Return (x, y) of the center of cell containing provided text 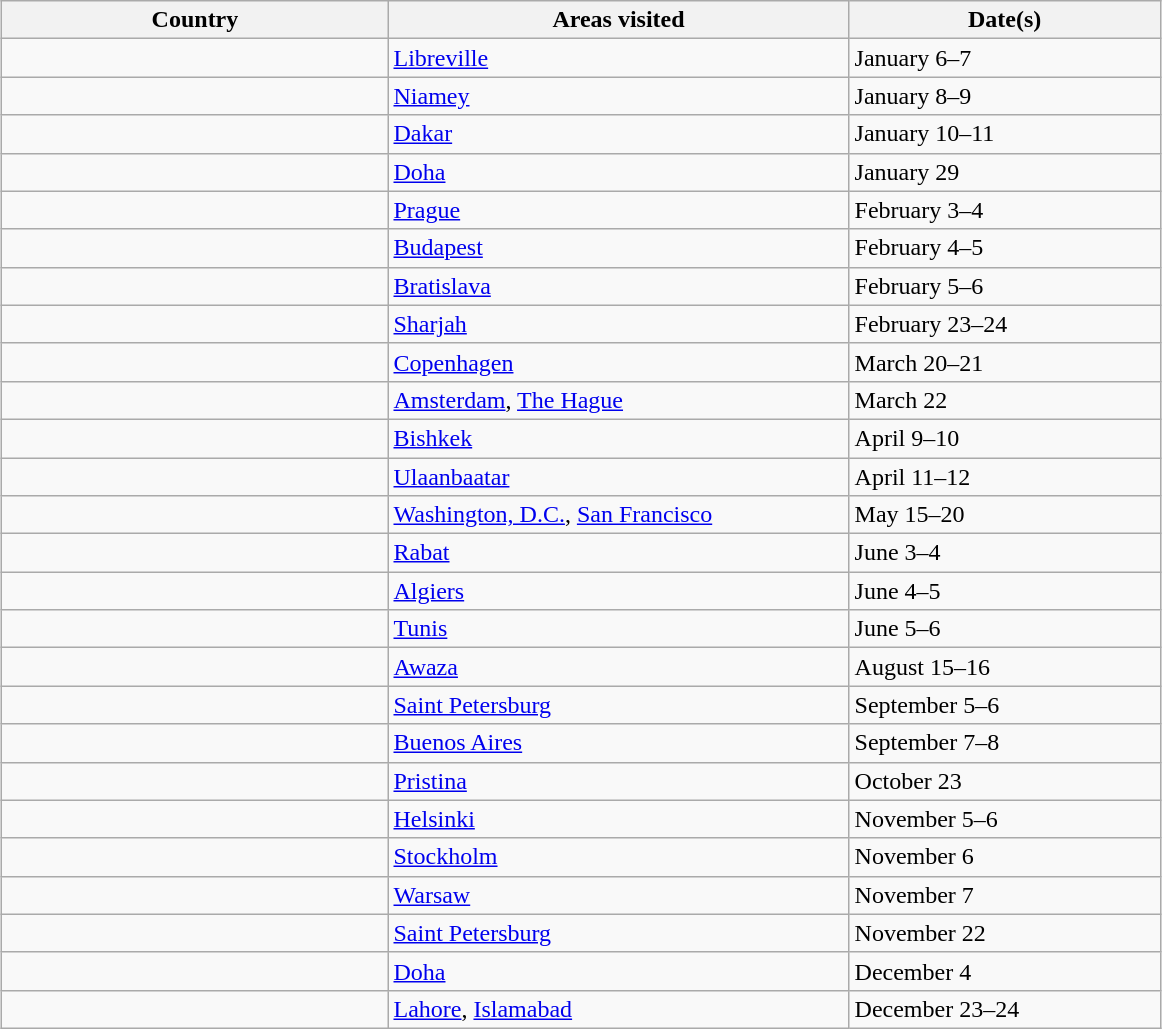
April 9–10 (1004, 438)
Budapest (618, 248)
Warsaw (618, 895)
Awaza (618, 667)
Buenos Aires (618, 743)
February 4–5 (1004, 248)
November 22 (1004, 933)
June 4–5 (1004, 591)
Stockholm (618, 857)
Copenhagen (618, 362)
May 15–20 (1004, 515)
December 23–24 (1004, 1009)
Sharjah (618, 324)
Tunis (618, 629)
November 7 (1004, 895)
Helsinki (618, 819)
February 5–6 (1004, 286)
September 7–8 (1004, 743)
January 10–11 (1004, 134)
September 5–6 (1004, 705)
June 5–6 (1004, 629)
Libreville (618, 58)
Pristina (618, 781)
Bratislava (618, 286)
December 4 (1004, 971)
June 3–4 (1004, 553)
January 29 (1004, 172)
March 22 (1004, 400)
Lahore, Islamabad (618, 1009)
Areas visited (618, 20)
February 3–4 (1004, 210)
April 11–12 (1004, 477)
January 8–9 (1004, 96)
Date(s) (1004, 20)
August 15–16 (1004, 667)
Washington, D.C., San Francisco (618, 515)
Prague (618, 210)
March 20–21 (1004, 362)
Algiers (618, 591)
Amsterdam, The Hague (618, 400)
November 6 (1004, 857)
Bishkek (618, 438)
February 23–24 (1004, 324)
Dakar (618, 134)
Niamey (618, 96)
November 5–6 (1004, 819)
Country (195, 20)
October 23 (1004, 781)
Ulaanbaatar (618, 477)
Rabat (618, 553)
January 6–7 (1004, 58)
